Identify which cell holds the provided text, then report its (X, Y) central coordinate. 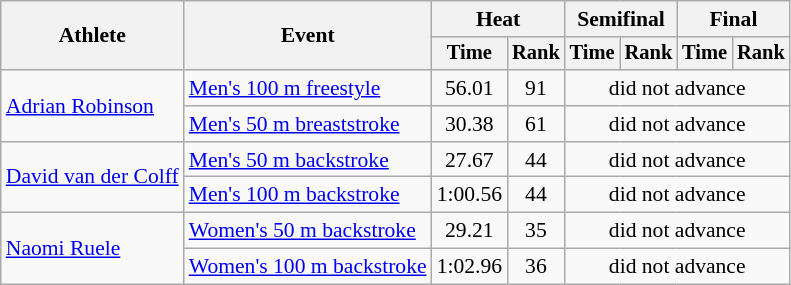
56.01 (470, 88)
Women's 50 m backstroke (308, 231)
1:02.96 (470, 267)
Men's 100 m freestyle (308, 88)
Final (733, 19)
Heat (498, 19)
Men's 50 m breaststroke (308, 124)
Men's 50 m backstroke (308, 160)
91 (536, 88)
30.38 (470, 124)
29.21 (470, 231)
David van der Colff (92, 178)
35 (536, 231)
Naomi Ruele (92, 248)
Women's 100 m backstroke (308, 267)
Athlete (92, 36)
Semifinal (621, 19)
Men's 100 m backstroke (308, 195)
61 (536, 124)
1:00.56 (470, 195)
27.67 (470, 160)
36 (536, 267)
Event (308, 36)
Adrian Robinson (92, 106)
